From the cell containing the given text, extract its center point as (x, y) coordinate. 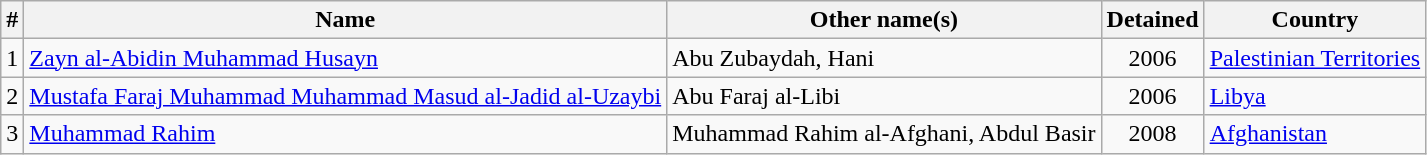
2 (12, 96)
Afghanistan (1315, 134)
3 (12, 134)
Name (346, 20)
Zayn al-Abidin Muhammad Husayn (346, 58)
Other name(s) (884, 20)
Palestinian Territories (1315, 58)
Country (1315, 20)
Muhammad Rahim al-Afghani, Abdul Basir (884, 134)
2008 (1152, 134)
Muhammad Rahim (346, 134)
1 (12, 58)
Libya (1315, 96)
Abu Faraj al-Libi (884, 96)
# (12, 20)
Mustafa Faraj Muhammad Muhammad Masud al-Jadid al-Uzaybi (346, 96)
Detained (1152, 20)
Abu Zubaydah, Hani (884, 58)
